Return (x, y) of the center of cell containing provided text 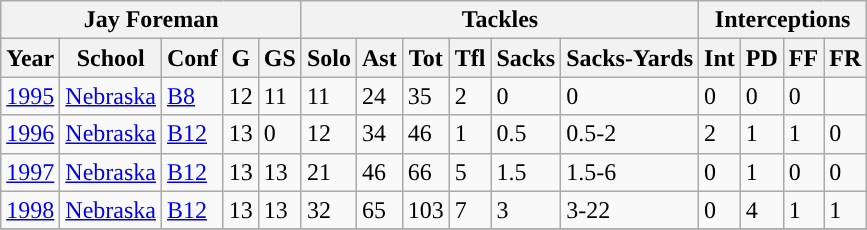
24 (379, 96)
Tot (426, 58)
1.5-6 (630, 172)
0.5-2 (630, 134)
Conf (193, 58)
GS (280, 58)
Year (30, 58)
0.5 (526, 134)
FR (846, 58)
5 (470, 172)
Solo (328, 58)
Ast (379, 58)
1997 (30, 172)
School (111, 58)
Sacks (526, 58)
FF (803, 58)
Tfl (470, 58)
G (240, 58)
Jay Foreman (152, 20)
66 (426, 172)
B8 (193, 96)
35 (426, 96)
4 (762, 210)
PD (762, 58)
3-22 (630, 210)
7 (470, 210)
1998 (30, 210)
1.5 (526, 172)
1996 (30, 134)
Tackles (500, 20)
3 (526, 210)
21 (328, 172)
103 (426, 210)
Int (720, 58)
34 (379, 134)
32 (328, 210)
65 (379, 210)
Sacks-Yards (630, 58)
Interceptions (783, 20)
1995 (30, 96)
